Output the (x, y) coordinate of the center of the cell containing the given text.  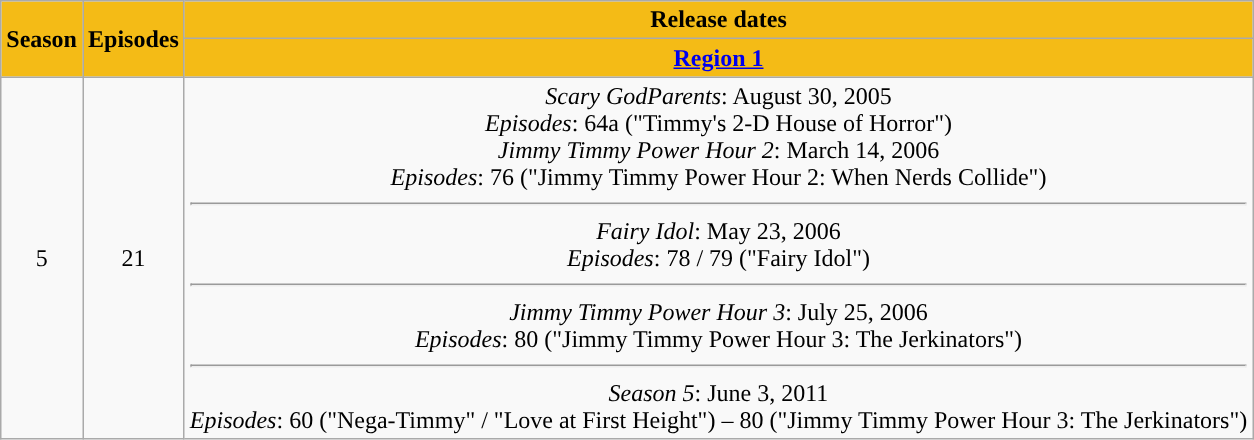
Season (42, 39)
5 (42, 258)
Release dates (718, 20)
Episodes (133, 39)
21 (133, 258)
Region 1 (718, 58)
